Return the (x, y) coordinate for the center point of the cell that contains the specified text.  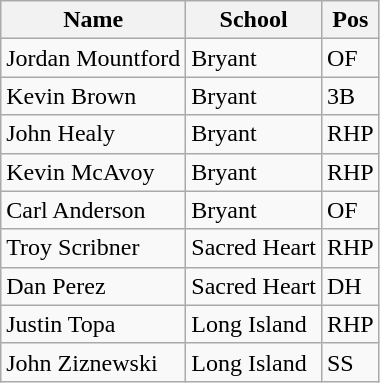
Jordan Mountford (94, 58)
Name (94, 20)
Kevin McAvoy (94, 172)
Kevin Brown (94, 96)
Carl Anderson (94, 210)
John Healy (94, 134)
Justin Topa (94, 324)
Troy Scribner (94, 248)
3B (350, 96)
Dan Perez (94, 286)
DH (350, 286)
SS (350, 362)
John Ziznewski (94, 362)
School (254, 20)
Pos (350, 20)
